Return the (x, y) coordinate for the center point of the cell that contains the specified text.  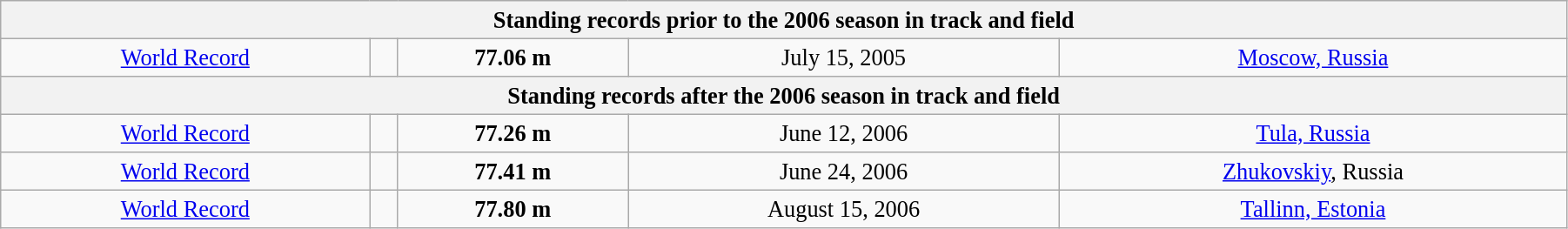
Standing records after the 2006 season in track and field (784, 95)
June 12, 2006 (844, 133)
August 15, 2006 (844, 209)
Zhukovskiy, Russia (1314, 172)
Tula, Russia (1314, 133)
77.41 m (513, 172)
Moscow, Russia (1314, 57)
77.80 m (513, 209)
June 24, 2006 (844, 172)
July 15, 2005 (844, 57)
77.26 m (513, 133)
77.06 m (513, 57)
Tallinn, Estonia (1314, 209)
Standing records prior to the 2006 season in track and field (784, 19)
